Capture the cell that displays the provided text and extract its (X, Y) central coordinate. 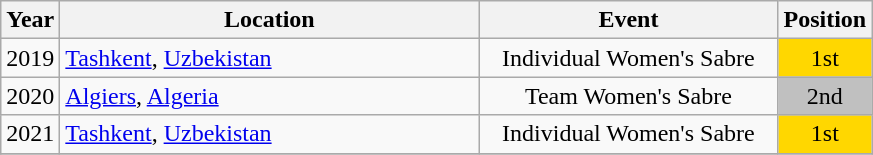
Year (30, 20)
Position (825, 20)
Location (270, 20)
Algiers, Algeria (270, 96)
2020 (30, 96)
Event (628, 20)
2021 (30, 134)
2019 (30, 58)
Team Women's Sabre (628, 96)
2nd (825, 96)
